Return (X, Y) of the center of cell containing provided text 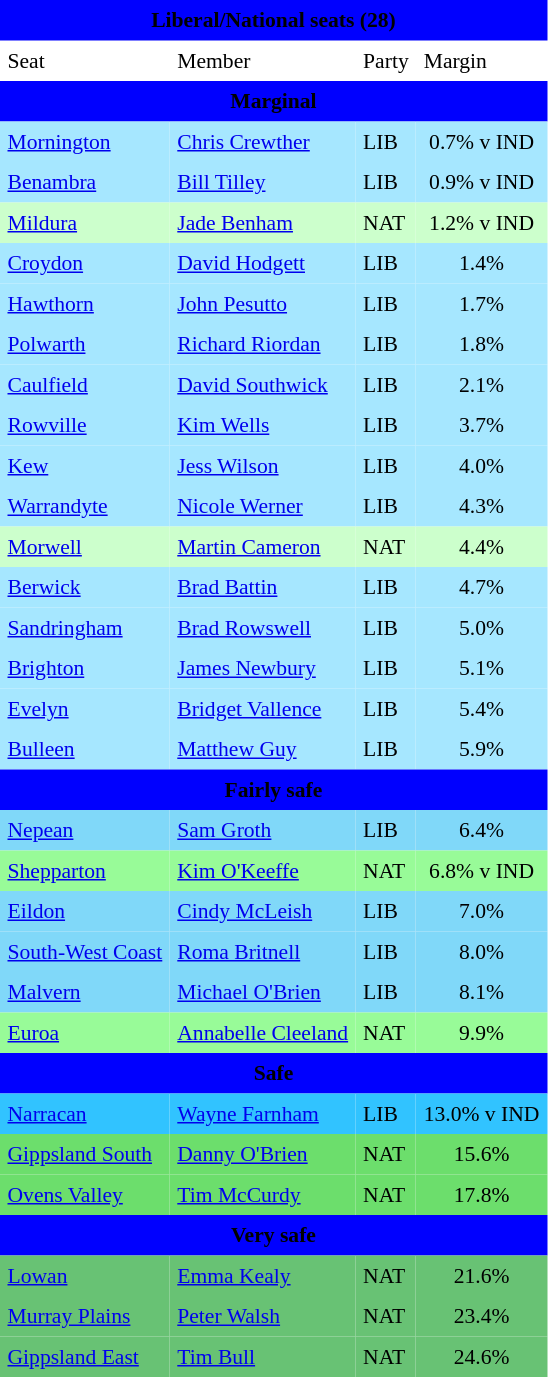
1.8% (482, 344)
Narracan (85, 1113)
Mornington (85, 141)
8.1% (482, 992)
Brighton (85, 668)
Bill Tilley (263, 182)
Gippsland East (85, 1356)
Danny O'Brien (263, 1154)
6.8% v IND (482, 870)
Nicole Werner (263, 506)
Euroa (85, 1032)
4.4% (482, 546)
Bulleen (85, 749)
Party (386, 60)
John Pesutto (263, 303)
2.1% (482, 384)
Liberal/National seats (28) (274, 20)
0.9% v IND (482, 182)
Wayne Farnham (263, 1113)
Bridget Vallence (263, 708)
15.6% (482, 1154)
Berwick (85, 587)
7.0% (482, 911)
Margin (482, 60)
9.9% (482, 1032)
Mildura (85, 222)
Member (263, 60)
17.8% (482, 1194)
Kim Wells (263, 425)
Nepean (85, 830)
Matthew Guy (263, 749)
Roma Britnell (263, 951)
Morwell (85, 546)
Hawthorn (85, 303)
13.0% v IND (482, 1113)
Evelyn (85, 708)
1.7% (482, 303)
Gippsland South (85, 1154)
Richard Riordan (263, 344)
Caulfield (85, 384)
3.7% (482, 425)
Tim Bull (263, 1356)
Brad Rowswell (263, 627)
Kew (85, 465)
South-West Coast (85, 951)
5.0% (482, 627)
Benambra (85, 182)
Kim O'Keeffe (263, 870)
8.0% (482, 951)
1.4% (482, 263)
4.3% (482, 506)
Annabelle Cleeland (263, 1032)
1.2% v IND (482, 222)
Jade Benham (263, 222)
David Southwick (263, 384)
Croydon (85, 263)
6.4% (482, 830)
Emma Kealy (263, 1275)
Seat (85, 60)
Martin Cameron (263, 546)
Rowville (85, 425)
Sandringham (85, 627)
Jess Wilson (263, 465)
Cindy McLeish (263, 911)
Malvern (85, 992)
Fairly safe (274, 789)
21.6% (482, 1275)
David Hodgett (263, 263)
0.7% v IND (482, 141)
Polwarth (85, 344)
Sam Groth (263, 830)
James Newbury (263, 668)
Safe (274, 1073)
Tim McCurdy (263, 1194)
4.0% (482, 465)
5.9% (482, 749)
5.1% (482, 668)
23.4% (482, 1316)
Brad Battin (263, 587)
5.4% (482, 708)
24.6% (482, 1356)
Peter Walsh (263, 1316)
Lowan (85, 1275)
4.7% (482, 587)
Murray Plains (85, 1316)
Michael O'Brien (263, 992)
Warrandyte (85, 506)
Chris Crewther (263, 141)
Marginal (274, 101)
Very safe (274, 1235)
Ovens Valley (85, 1194)
Shepparton (85, 870)
Eildon (85, 911)
